Output the (X, Y) coordinate of the center of the cell containing the given text.  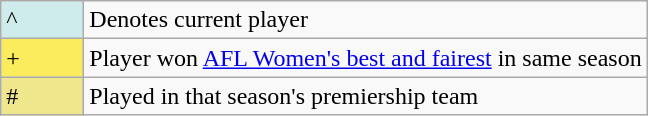
# (42, 96)
Player won AFL Women's best and fairest in same season (366, 58)
Played in that season's premiership team (366, 96)
+ (42, 58)
Denotes current player (366, 20)
^ (42, 20)
